From the cell containing the given text, extract its center point as [x, y] coordinate. 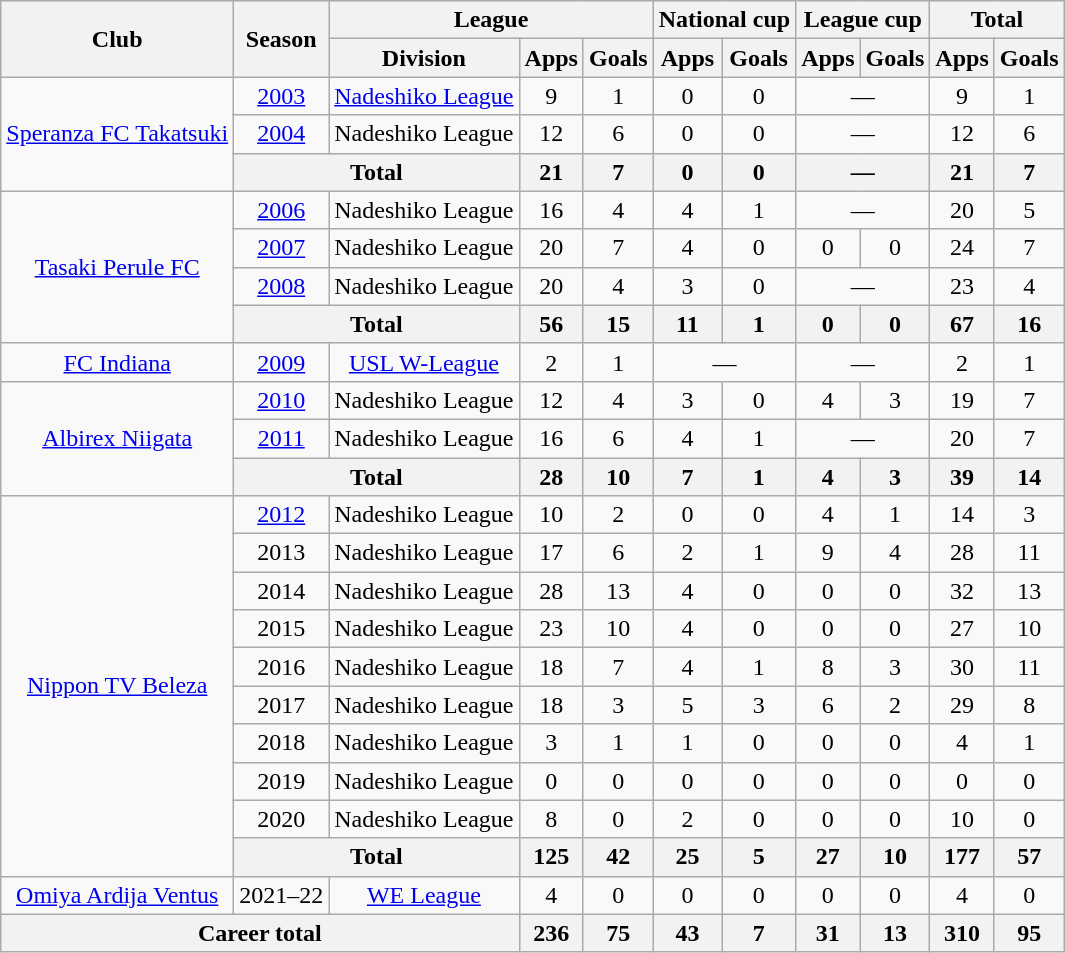
2020 [282, 819]
30 [962, 667]
2016 [282, 667]
29 [962, 705]
Omiya Ardija Ventus [118, 895]
2018 [282, 743]
League cup [863, 20]
57 [1029, 857]
39 [962, 477]
19 [962, 400]
Speranza FC Takatsuki [118, 134]
236 [551, 933]
2013 [282, 553]
15 [618, 324]
WE League [424, 895]
Club [118, 39]
2015 [282, 629]
32 [962, 591]
25 [687, 857]
56 [551, 324]
League [492, 20]
Nippon TV Beleza [118, 686]
17 [551, 553]
43 [687, 933]
310 [962, 933]
USL W-League [424, 362]
2007 [282, 248]
42 [618, 857]
Career total [260, 933]
Division [424, 58]
31 [828, 933]
2010 [282, 400]
2021–22 [282, 895]
Season [282, 39]
2008 [282, 286]
National cup [724, 20]
75 [618, 933]
2009 [282, 362]
Tasaki Perule FC [118, 267]
24 [962, 248]
2019 [282, 781]
95 [1029, 933]
67 [962, 324]
2006 [282, 210]
2011 [282, 438]
125 [551, 857]
2014 [282, 591]
Albirex Niigata [118, 438]
2004 [282, 134]
2012 [282, 515]
2017 [282, 705]
2003 [282, 96]
177 [962, 857]
FC Indiana [118, 362]
